Scan for the cell matching the given text and deliver its (x, y) coordinate at center. 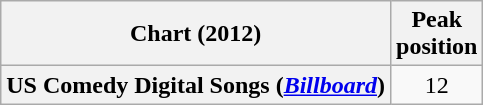
Peakposition (437, 34)
US Comedy Digital Songs (Billboard) (196, 85)
12 (437, 85)
Chart (2012) (196, 34)
